For the text-containing cell, return its midpoint in (X, Y) coordinate format. 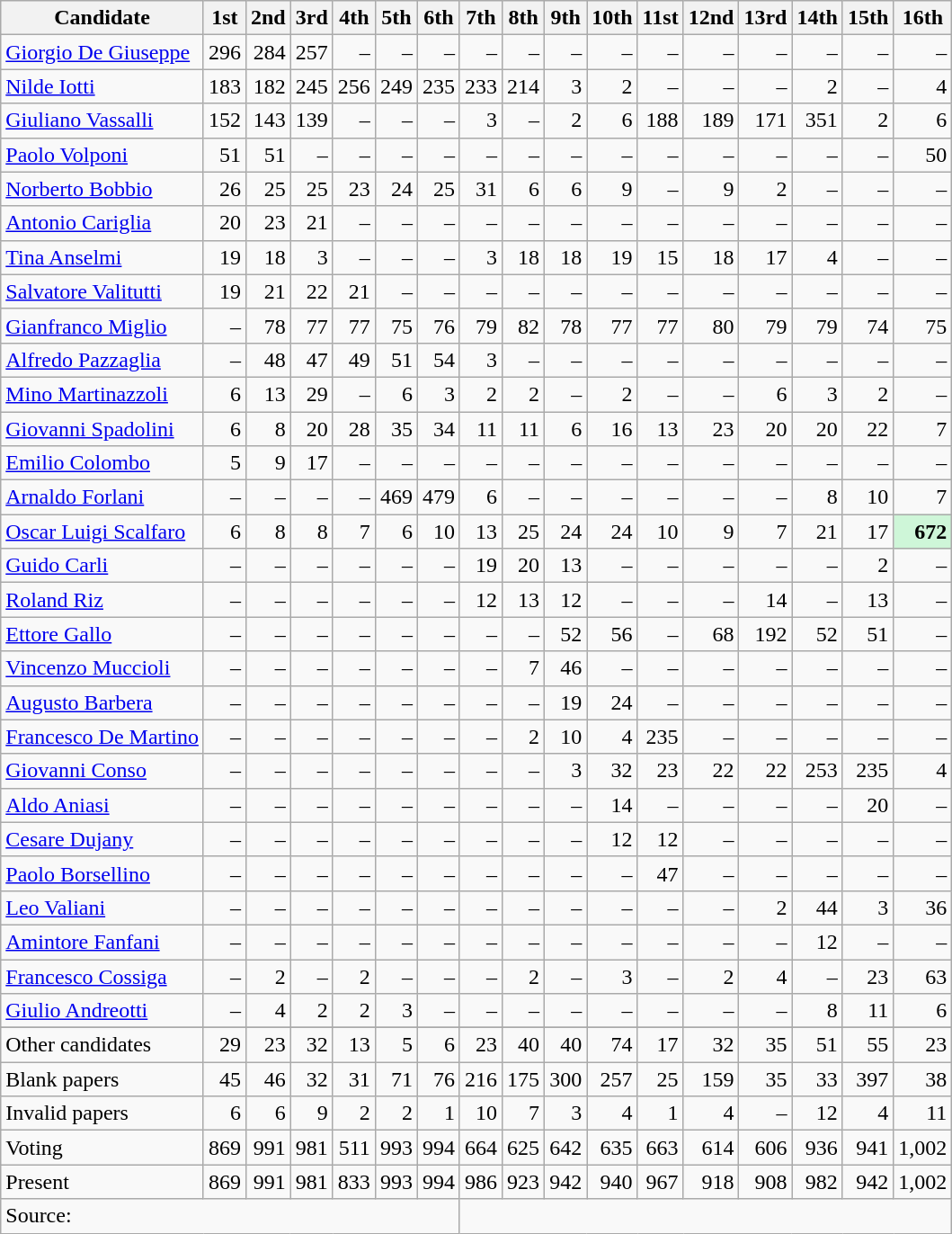
249 (396, 86)
663 (660, 1148)
28 (354, 429)
479 (439, 497)
511 (354, 1148)
Arnaldo Forlani (102, 497)
Augusto Barbera (102, 702)
182 (268, 86)
80 (711, 326)
Giulio Andreotti (102, 1011)
33 (817, 1079)
Francesco Cossiga (102, 976)
3rd (311, 18)
15th (867, 18)
256 (354, 86)
936 (817, 1148)
284 (268, 52)
152 (225, 121)
Gianfranco Miglio (102, 326)
63 (922, 976)
2nd (268, 18)
12nd (711, 18)
49 (354, 360)
Norberto Bobbio (102, 189)
16th (922, 18)
Tina Anselmi (102, 257)
253 (817, 771)
189 (711, 121)
175 (523, 1079)
Guido Carli (102, 566)
36 (922, 908)
Salvatore Valitutti (102, 291)
34 (439, 429)
Invalid papers (102, 1113)
4th (354, 18)
245 (311, 86)
Paolo Volponi (102, 155)
Ettore Gallo (102, 634)
918 (711, 1182)
16 (612, 429)
1st (225, 18)
188 (660, 121)
351 (817, 121)
469 (396, 497)
139 (311, 121)
Francesco De Martino (102, 737)
50 (922, 155)
Roland Riz (102, 600)
Voting (102, 1148)
986 (480, 1182)
15 (660, 257)
833 (354, 1182)
664 (480, 1148)
Cesare Dujany (102, 839)
68 (711, 634)
614 (711, 1148)
635 (612, 1148)
38 (922, 1079)
941 (867, 1148)
Mino Martinazzoli (102, 394)
Giovanni Conso (102, 771)
143 (268, 121)
Giorgio De Giuseppe (102, 52)
48 (268, 360)
171 (766, 121)
9th (566, 18)
13rd (766, 18)
159 (711, 1079)
Amintore Fanfani (102, 942)
5th (396, 18)
908 (766, 1182)
Giovanni Spadolini (102, 429)
82 (523, 326)
Nilde Iotti (102, 86)
Antonio Cariglia (102, 223)
56 (612, 634)
397 (867, 1079)
Paolo Borsellino (102, 873)
Alfredo Pazzaglia (102, 360)
Vincenzo Muccioli (102, 668)
642 (566, 1148)
672 (922, 532)
71 (396, 1079)
967 (660, 1182)
44 (817, 908)
923 (523, 1182)
Leo Valiani (102, 908)
45 (225, 1079)
Other candidates (102, 1045)
296 (225, 52)
14th (817, 18)
Oscar Luigi Scalfaro (102, 532)
183 (225, 86)
Aldo Aniasi (102, 805)
Source: (230, 1216)
6th (439, 18)
Emilio Colombo (102, 463)
606 (766, 1148)
55 (867, 1045)
10th (612, 18)
940 (612, 1182)
26 (225, 189)
625 (523, 1148)
192 (766, 634)
Giuliano Vassalli (102, 121)
233 (480, 86)
300 (566, 1079)
Candidate (102, 18)
214 (523, 86)
11st (660, 18)
216 (480, 1079)
8th (523, 18)
Present (102, 1182)
982 (817, 1182)
7th (480, 18)
54 (439, 360)
Blank papers (102, 1079)
